Output the (x, y) coordinate of the center of the cell containing the given text.  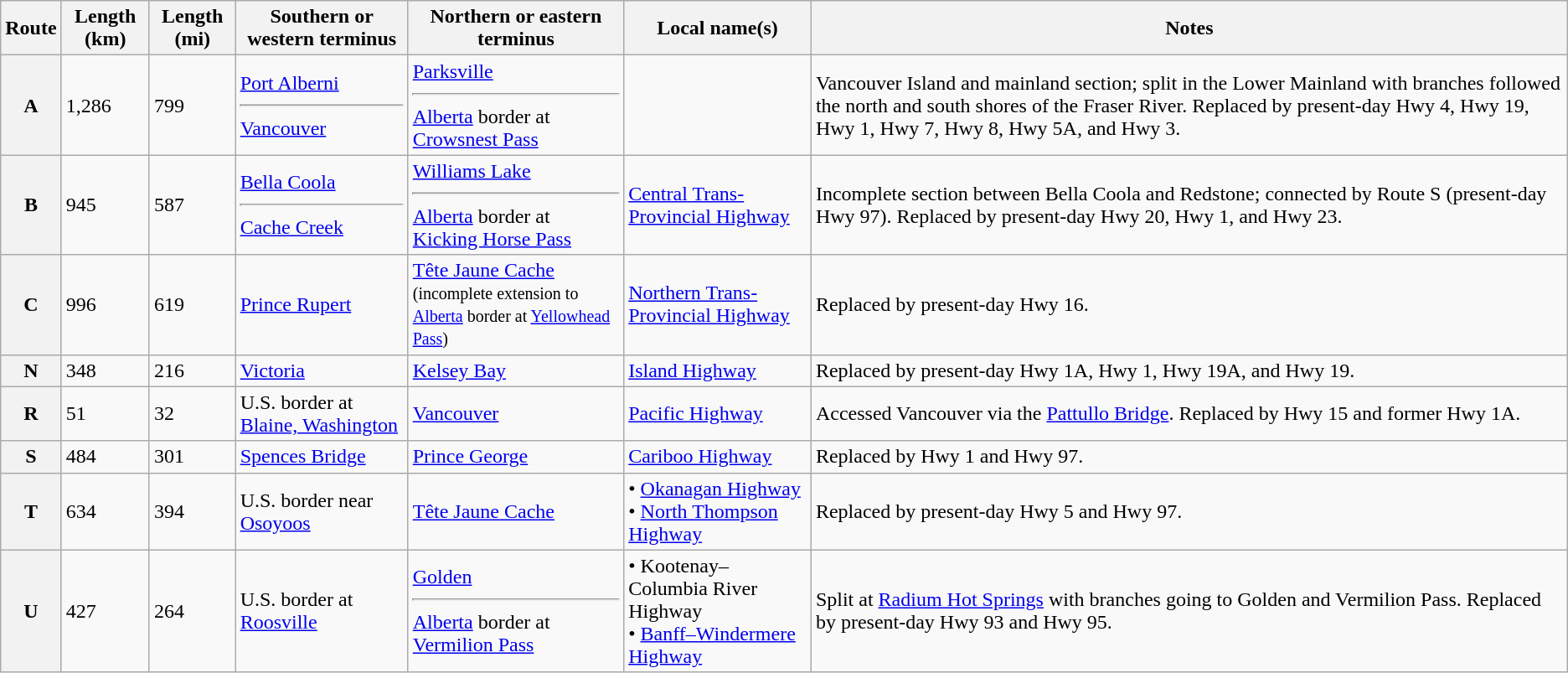
Tête Jaune Cache(incomplete extension to Alberta border at Yellowhead Pass) (516, 305)
Cariboo Highway (718, 457)
264 (193, 611)
B (31, 204)
799 (193, 106)
GoldenAlberta border at Vermilion Pass (516, 611)
Port AlberniVancouver (322, 106)
U.S. border near Osoyoos (322, 511)
Incomplete section between Bella Coola and Redstone; connected by Route S (present-day Hwy 97). Replaced by present-day Hwy 20, Hwy 1, and Hwy 23. (1189, 204)
Split at Radium Hot Springs with branches going to Golden and Vermilion Pass. Replaced by present-day Hwy 93 and Hwy 95. (1189, 611)
Length (km) (106, 28)
• Kootenay–Columbia River Highway• Banff–Windermere Highway (718, 611)
32 (193, 414)
Kelsey Bay (516, 370)
Notes (1189, 28)
U.S. border at Blaine, Washington (322, 414)
N (31, 370)
634 (106, 511)
1,286 (106, 106)
51 (106, 414)
R (31, 414)
U.S. border at Roosville (322, 611)
945 (106, 204)
587 (193, 204)
348 (106, 370)
Prince Rupert (322, 305)
Length (mi) (193, 28)
484 (106, 457)
Southern or western terminus (322, 28)
Vancouver (516, 414)
• Okanagan Highway• North Thompson Highway (718, 511)
Williams LakeAlberta border at Kicking Horse Pass (516, 204)
Northern or eastern terminus (516, 28)
T (31, 511)
Route (31, 28)
C (31, 305)
Central Trans-Provincial Highway (718, 204)
Accessed Vancouver via the Pattullo Bridge. Replaced by Hwy 15 and former Hwy 1A. (1189, 414)
Replaced by present-day Hwy 16. (1189, 305)
U (31, 611)
427 (106, 611)
ParksvilleAlberta border at Crowsnest Pass (516, 106)
Prince George (516, 457)
996 (106, 305)
301 (193, 457)
Tête Jaune Cache (516, 511)
Northern Trans-Provincial Highway (718, 305)
619 (193, 305)
Bella CoolaCache Creek (322, 204)
Spences Bridge (322, 457)
Replaced by Hwy 1 and Hwy 97. (1189, 457)
S (31, 457)
Local name(s) (718, 28)
Island Highway (718, 370)
A (31, 106)
394 (193, 511)
Replaced by present-day Hwy 5 and Hwy 97. (1189, 511)
Pacific Highway (718, 414)
Replaced by present-day Hwy 1A, Hwy 1, Hwy 19A, and Hwy 19. (1189, 370)
216 (193, 370)
Victoria (322, 370)
